Capture the cell that displays the provided text and extract its [x, y] central coordinate. 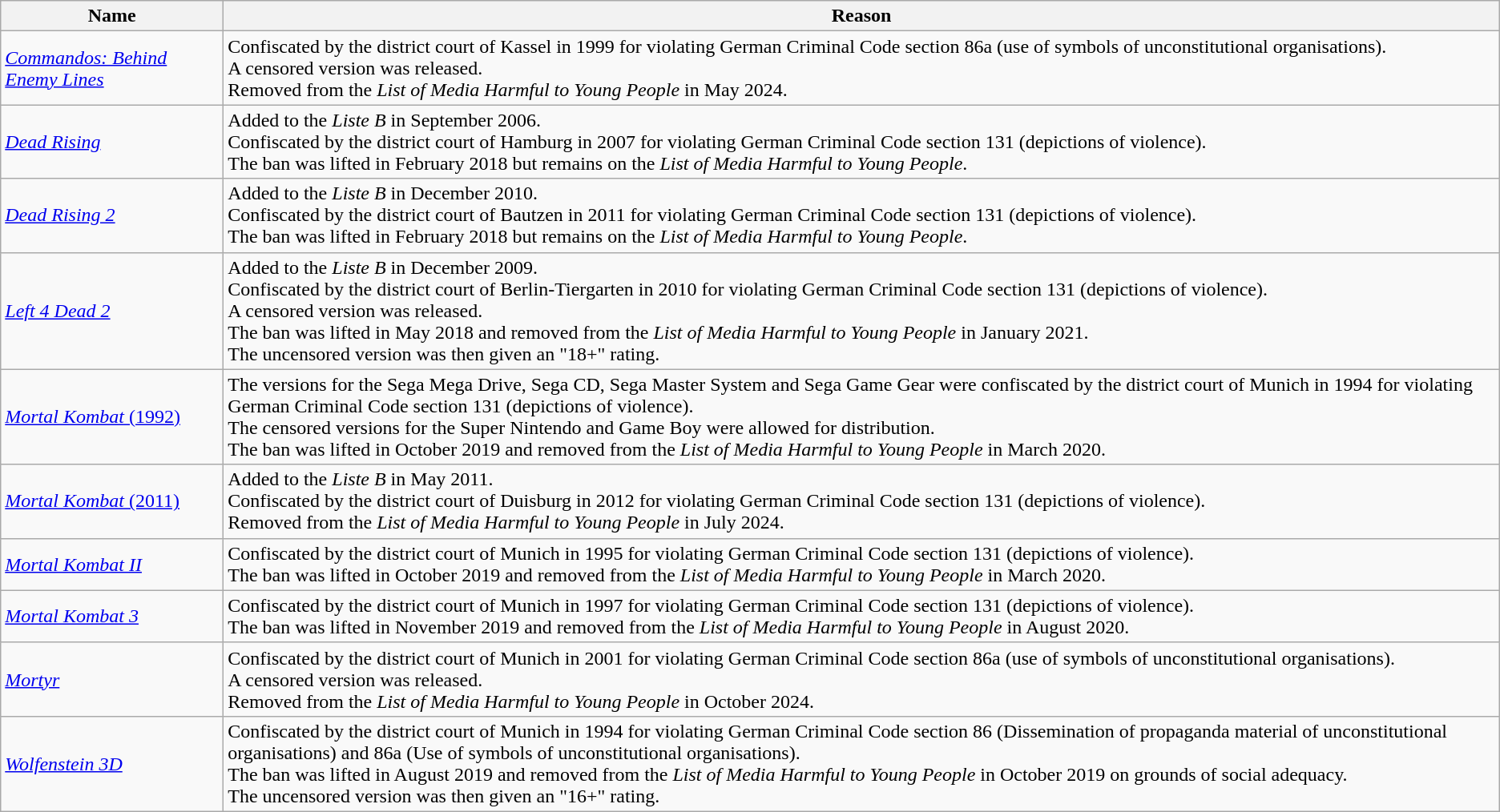
Mortal Kombat (1992) [112, 416]
Wolfenstein 3D [112, 764]
Commandos: Behind Enemy Lines [112, 68]
Mortyr [112, 679]
Dead Rising [112, 142]
Reason [861, 16]
Mortal Kombat II [112, 564]
Dead Rising 2 [112, 215]
Mortal Kombat (2011) [112, 501]
Name [112, 16]
Left 4 Dead 2 [112, 311]
Mortal Kombat 3 [112, 617]
